Output the [X, Y] coordinate of the center of the cell containing the given text.  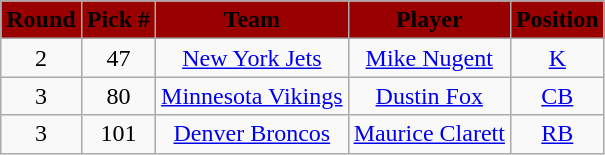
CB [557, 96]
Pick # [118, 20]
Position [557, 20]
Mike Nugent [429, 58]
K [557, 58]
80 [118, 96]
Team [252, 20]
Denver Broncos [252, 134]
Minnesota Vikings [252, 96]
Maurice Clarett [429, 134]
Round [41, 20]
Dustin Fox [429, 96]
101 [118, 134]
2 [41, 58]
RB [557, 134]
47 [118, 58]
Player [429, 20]
New York Jets [252, 58]
